Pinpoint the cell where the given text exists, returning its (x, y) midpoint coordinate. 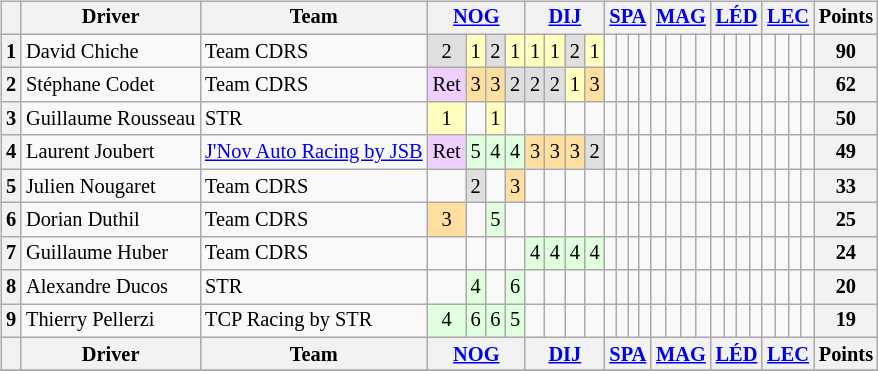
9 (11, 321)
19 (846, 321)
David Chiche (110, 51)
J'Nov Auto Racing by JSB (314, 152)
Guillaume Huber (110, 253)
Guillaume Rousseau (110, 119)
8 (11, 287)
33 (846, 186)
Julien Nougaret (110, 186)
Stéphane Codet (110, 85)
49 (846, 152)
TCP Racing by STR (314, 321)
25 (846, 220)
90 (846, 51)
Dorian Duthil (110, 220)
Thierry Pellerzi (110, 321)
50 (846, 119)
7 (11, 253)
62 (846, 85)
24 (846, 253)
20 (846, 287)
Alexandre Ducos (110, 287)
Laurent Joubert (110, 152)
